Search for the cell housing the specified text and yield its (X, Y) center coordinate. 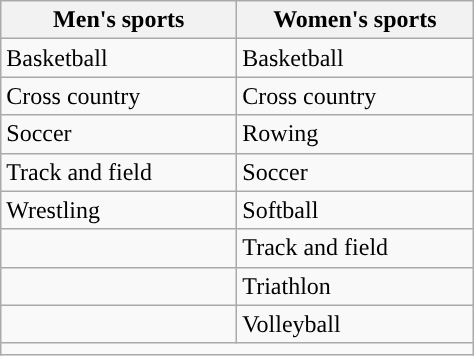
Men's sports (119, 20)
Women's sports (355, 20)
Volleyball (355, 324)
Wrestling (119, 210)
Rowing (355, 134)
Triathlon (355, 286)
Softball (355, 210)
